Provide the [x, y] coordinate of the cell's center where the given text is located.  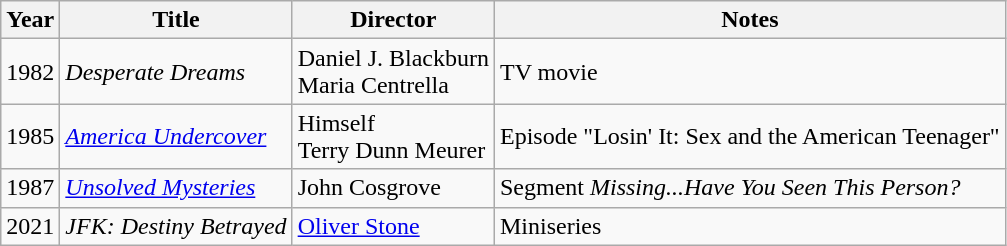
Title [176, 20]
1987 [30, 188]
HimselfTerry Dunn Meurer [393, 136]
Desperate Dreams [176, 72]
1985 [30, 136]
2021 [30, 226]
Segment Missing...Have You Seen This Person? [750, 188]
Notes [750, 20]
Year [30, 20]
JFK: Destiny Betrayed [176, 226]
1982 [30, 72]
TV movie [750, 72]
America Undercover [176, 136]
Miniseries [750, 226]
Daniel J. BlackburnMaria Centrella [393, 72]
Unsolved Mysteries [176, 188]
John Cosgrove [393, 188]
Oliver Stone [393, 226]
Episode "Losin' It: Sex and the American Teenager" [750, 136]
Director [393, 20]
